Return (X, Y) of the center of cell containing provided text 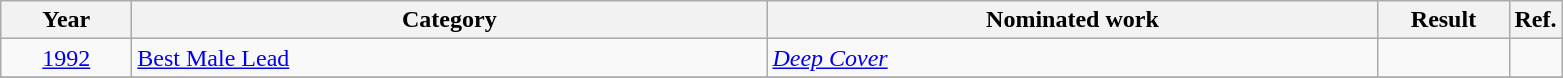
Best Male Lead (450, 58)
Result (1444, 20)
Deep Cover (1072, 58)
Year (66, 20)
Ref. (1536, 20)
Nominated work (1072, 20)
Category (450, 20)
1992 (66, 58)
